Return [X, Y] of the center of cell containing provided text 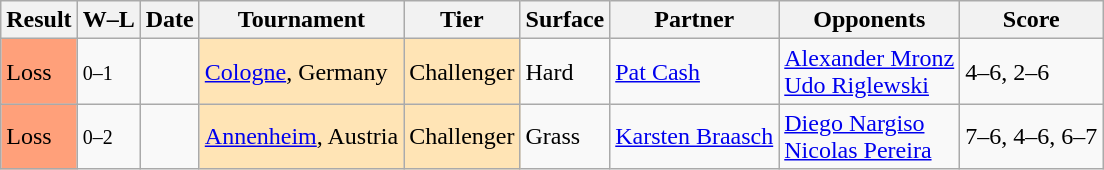
Tier [462, 20]
Annenheim, Austria [301, 136]
Cologne, Germany [301, 72]
Alexander Mronz Udo Riglewski [870, 72]
Pat Cash [694, 72]
Diego Nargiso Nicolas Pereira [870, 136]
Surface [565, 20]
Result [39, 20]
Score [1032, 20]
Hard [565, 72]
Grass [565, 136]
0–2 [108, 136]
4–6, 2–6 [1032, 72]
Partner [694, 20]
W–L [108, 20]
Tournament [301, 20]
7–6, 4–6, 6–7 [1032, 136]
Date [170, 20]
0–1 [108, 72]
Opponents [870, 20]
Karsten Braasch [694, 136]
